From the cell containing the given text, extract its center point as [x, y] coordinate. 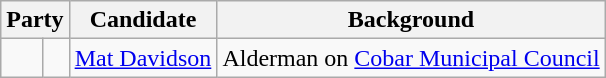
Mat Davidson [143, 58]
Background [411, 20]
Alderman on Cobar Municipal Council [411, 58]
Candidate [143, 20]
Party [35, 20]
